Capture the cell that displays the provided text and extract its (x, y) central coordinate. 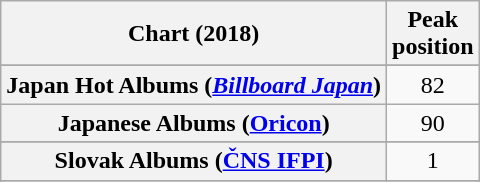
1 (433, 161)
Chart (2018) (194, 34)
Slovak Albums (ČNS IFPI) (194, 161)
Japanese Albums (Oricon) (194, 123)
82 (433, 85)
Peak position (433, 34)
90 (433, 123)
Japan Hot Albums (Billboard Japan) (194, 85)
